Search for the cell housing the specified text and yield its [x, y] center coordinate. 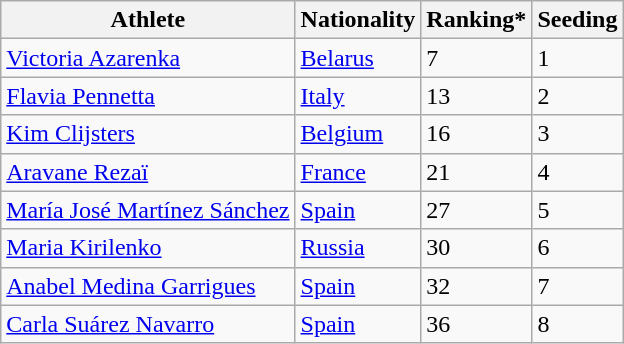
36 [476, 324]
6 [578, 248]
16 [476, 134]
21 [476, 172]
Belarus [358, 58]
Maria Kirilenko [148, 248]
5 [578, 210]
Kim Clijsters [148, 134]
13 [476, 96]
30 [476, 248]
María José Martínez Sánchez [148, 210]
2 [578, 96]
Ranking* [476, 20]
Aravane Rezaï [148, 172]
France [358, 172]
1 [578, 58]
Victoria Azarenka [148, 58]
Athlete [148, 20]
Flavia Pennetta [148, 96]
8 [578, 324]
Seeding [578, 20]
Belgium [358, 134]
3 [578, 134]
Anabel Medina Garrigues [148, 286]
Russia [358, 248]
Carla Suárez Navarro [148, 324]
27 [476, 210]
4 [578, 172]
Italy [358, 96]
32 [476, 286]
Nationality [358, 20]
